Extract the [x, y] coordinate from the center of the cell holding the provided text.  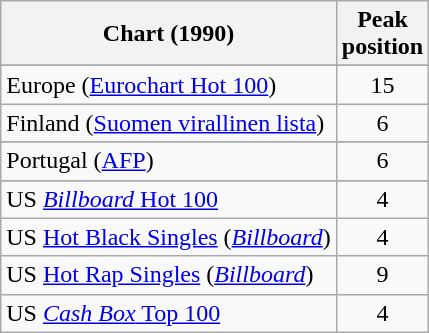
Europe (Eurochart Hot 100) [169, 85]
US Billboard Hot 100 [169, 199]
Peakposition [382, 34]
US Hot Rap Singles (Billboard) [169, 275]
US Cash Box Top 100 [169, 313]
Chart (1990) [169, 34]
9 [382, 275]
Finland (Suomen virallinen lista) [169, 123]
US Hot Black Singles (Billboard) [169, 237]
15 [382, 85]
Portugal (AFP) [169, 161]
